Determine the (x, y) coordinate at the center of the cell enclosing the given text.  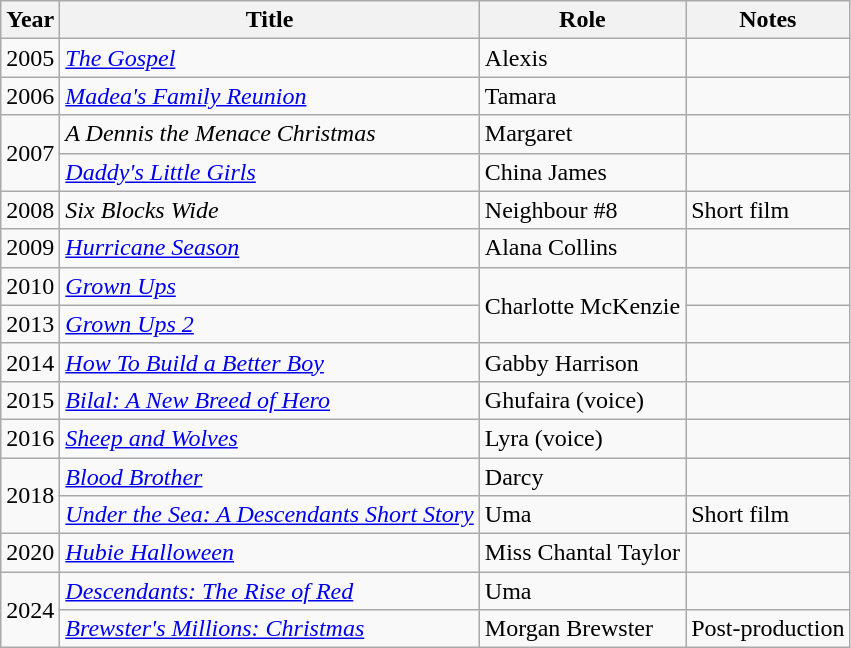
Madea's Family Reunion (270, 96)
Neighbour #8 (582, 210)
Post-production (768, 629)
Ghufaira (voice) (582, 400)
2024 (30, 610)
Under the Sea: A Descendants Short Story (270, 515)
Alexis (582, 58)
2010 (30, 286)
2009 (30, 248)
Notes (768, 20)
Hubie Halloween (270, 553)
Morgan Brewster (582, 629)
2008 (30, 210)
Charlotte McKenzie (582, 305)
How To Build a Better Boy (270, 362)
Blood Brother (270, 477)
2014 (30, 362)
Sheep and Wolves (270, 438)
Descendants: The Rise of Red (270, 591)
Tamara (582, 96)
Role (582, 20)
2006 (30, 96)
Lyra (voice) (582, 438)
Title (270, 20)
2015 (30, 400)
2016 (30, 438)
Grown Ups 2 (270, 324)
A Dennis the Menace Christmas (270, 134)
2020 (30, 553)
Six Blocks Wide (270, 210)
Year (30, 20)
Bilal: A New Breed of Hero (270, 400)
China James (582, 172)
Gabby Harrison (582, 362)
Hurricane Season (270, 248)
Daddy's Little Girls (270, 172)
Darcy (582, 477)
Brewster's Millions: Christmas (270, 629)
Grown Ups (270, 286)
Margaret (582, 134)
2013 (30, 324)
2007 (30, 153)
2005 (30, 58)
Miss Chantal Taylor (582, 553)
The Gospel (270, 58)
2018 (30, 496)
Alana Collins (582, 248)
